Scan for the cell matching the given text and deliver its (x, y) coordinate at center. 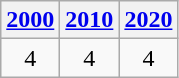
2020 (148, 20)
2010 (90, 20)
2000 (30, 20)
